Search for the cell housing the specified text and yield its (x, y) center coordinate. 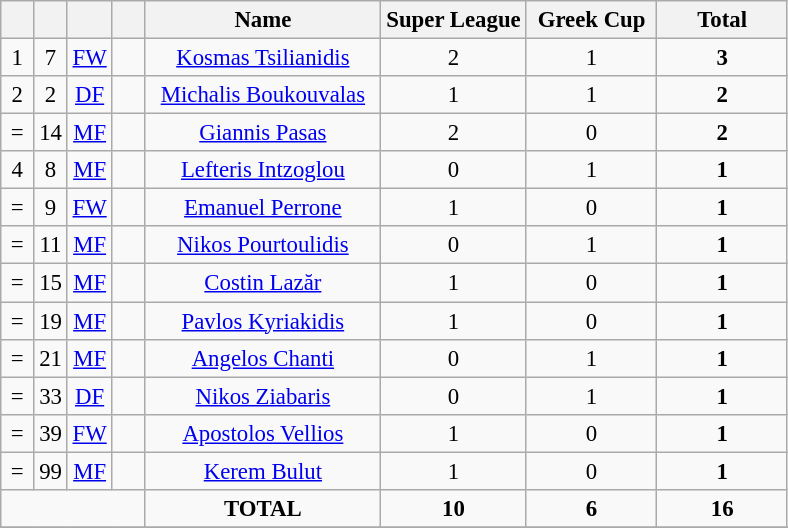
Kosmas Tsilianidis (263, 58)
4 (18, 170)
6 (592, 509)
11 (50, 245)
Angelos Chanti (263, 358)
Total (722, 20)
Michalis Boukouvalas (263, 95)
Nikos Pourtoulidis (263, 245)
21 (50, 358)
15 (50, 283)
8 (50, 170)
Giannis Pasas (263, 133)
99 (50, 471)
9 (50, 208)
Pavlos Kyriakidis (263, 321)
Super League (454, 20)
19 (50, 321)
Name (263, 20)
7 (50, 58)
Costin Lazăr (263, 283)
Nikos Ziabaris (263, 396)
Kerem Bulut (263, 471)
Lefteris Intzoglou (263, 170)
16 (722, 509)
10 (454, 509)
Greek Cup (592, 20)
Emanuel Perrone (263, 208)
33 (50, 396)
Apostolos Vellios (263, 433)
3 (722, 58)
39 (50, 433)
TOTAL (263, 509)
14 (50, 133)
